Extract the (x, y) coordinate from the center of the cell holding the provided text.  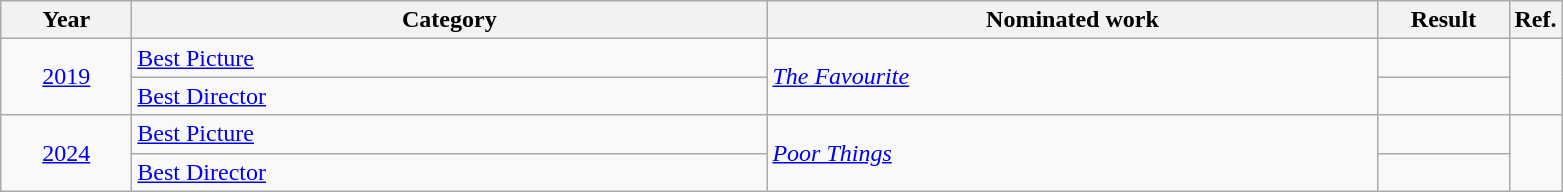
2024 (66, 153)
Nominated work (1072, 20)
Category (450, 20)
Poor Things (1072, 153)
Ref. (1536, 20)
Year (66, 20)
2019 (66, 77)
The Favourite (1072, 77)
Result (1444, 20)
